Detect which cell encompasses the target text, then output its (x, y) center coordinate. 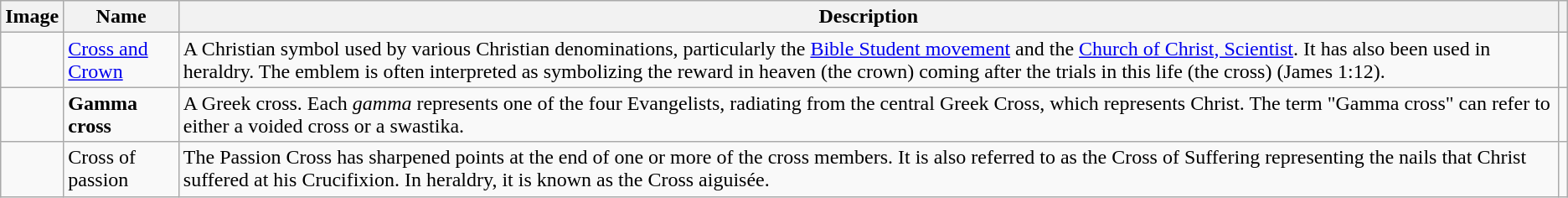
Gamma cross (121, 114)
Name (121, 17)
Cross of passion (121, 169)
Cross and Crown (121, 60)
Image (32, 17)
Description (868, 17)
